Return the [X, Y] coordinate for the center point of the cell that contains the specified text.  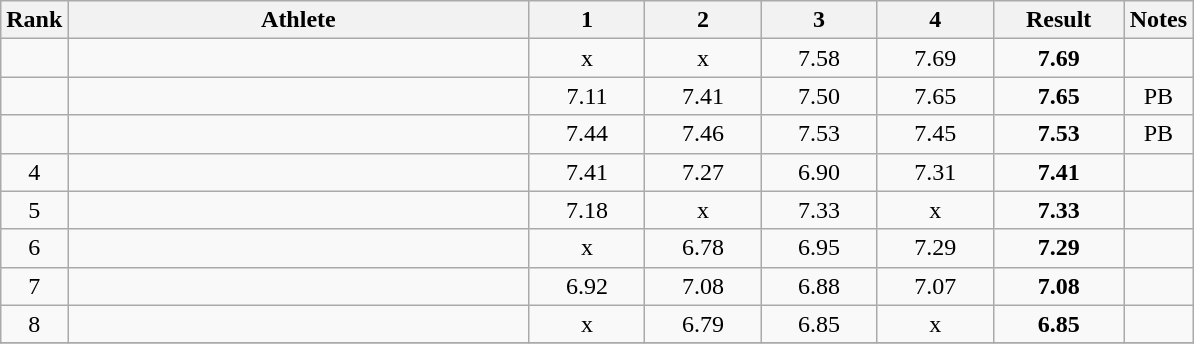
Notes [1158, 20]
6.95 [819, 248]
6.92 [587, 286]
Result [1058, 20]
7.31 [935, 172]
6.88 [819, 286]
8 [34, 324]
7.07 [935, 286]
7.44 [587, 134]
6.79 [703, 324]
6 [34, 248]
6.90 [819, 172]
7.11 [587, 96]
7.50 [819, 96]
7.58 [819, 58]
7 [34, 286]
1 [587, 20]
7.45 [935, 134]
Athlete [298, 20]
7.27 [703, 172]
6.78 [703, 248]
7.18 [587, 210]
2 [703, 20]
3 [819, 20]
Rank [34, 20]
5 [34, 210]
7.46 [703, 134]
